Output the (X, Y) coordinate of the center of the cell containing the given text.  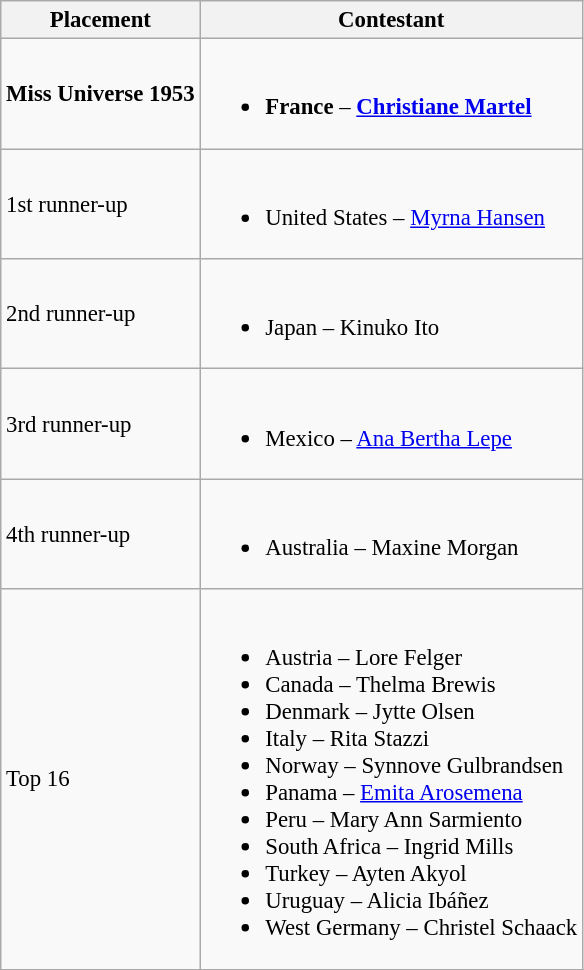
Miss Universe 1953 (100, 94)
Japan – Kinuko Ito (392, 314)
Australia – Maxine Morgan (392, 534)
3rd runner-up (100, 424)
2nd runner-up (100, 314)
Placement (100, 20)
4th runner-up (100, 534)
1st runner-up (100, 204)
France – Christiane Martel (392, 94)
Mexico – Ana Bertha Lepe (392, 424)
Top 16 (100, 779)
Contestant (392, 20)
United States – Myrna Hansen (392, 204)
